Return [x, y] of the center of cell containing provided text 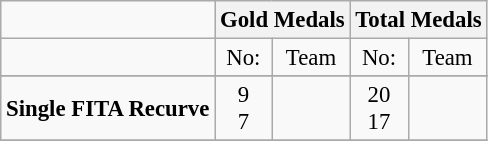
Total Medals [418, 20]
Single FITA Recurve [108, 108]
9 7 [244, 108]
Gold Medals [282, 20]
20 17 [379, 108]
